Output the [x, y] coordinate of the center of the cell containing the given text.  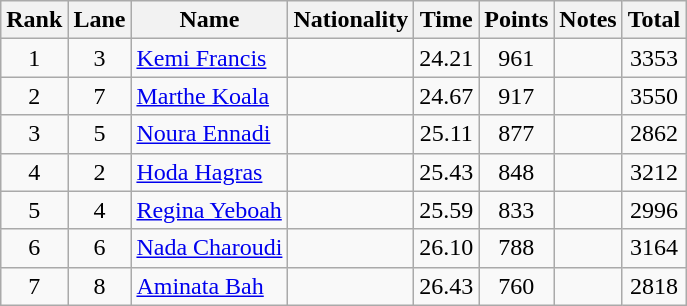
788 [516, 248]
3212 [654, 172]
Nationality [351, 20]
1 [34, 58]
917 [516, 96]
24.21 [446, 58]
Time [446, 20]
8 [100, 286]
3550 [654, 96]
26.43 [446, 286]
Rank [34, 20]
Marthe Koala [210, 96]
3353 [654, 58]
Kemi Francis [210, 58]
Nada Charoudi [210, 248]
3164 [654, 248]
Lane [100, 20]
848 [516, 172]
877 [516, 134]
Hoda Hagras [210, 172]
24.67 [446, 96]
Total [654, 20]
2862 [654, 134]
25.59 [446, 210]
Aminata Bah [210, 286]
Regina Yeboah [210, 210]
Notes [588, 20]
961 [516, 58]
2818 [654, 286]
833 [516, 210]
760 [516, 286]
Name [210, 20]
25.11 [446, 134]
2996 [654, 210]
Points [516, 20]
Noura Ennadi [210, 134]
25.43 [446, 172]
26.10 [446, 248]
